Provide the (X, Y) coordinate of the cell's center where the given text is located.  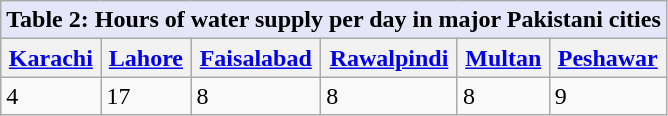
Peshawar (608, 58)
Rawalpindi (390, 58)
4 (51, 96)
Table 2: Hours of water supply per day in major Pakistani cities (334, 20)
Karachi (51, 58)
9 (608, 96)
Lahore (146, 58)
17 (146, 96)
Faisalabad (256, 58)
Multan (503, 58)
